Return (X, Y) of the center of cell containing provided text 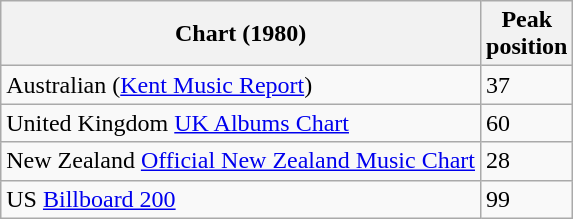
Peakposition (527, 34)
60 (527, 123)
US Billboard 200 (241, 199)
Chart (1980) (241, 34)
37 (527, 85)
United Kingdom UK Albums Chart (241, 123)
99 (527, 199)
New Zealand Official New Zealand Music Chart (241, 161)
28 (527, 161)
Australian (Kent Music Report) (241, 85)
